Output the (x, y) coordinate of the center of the cell containing the given text.  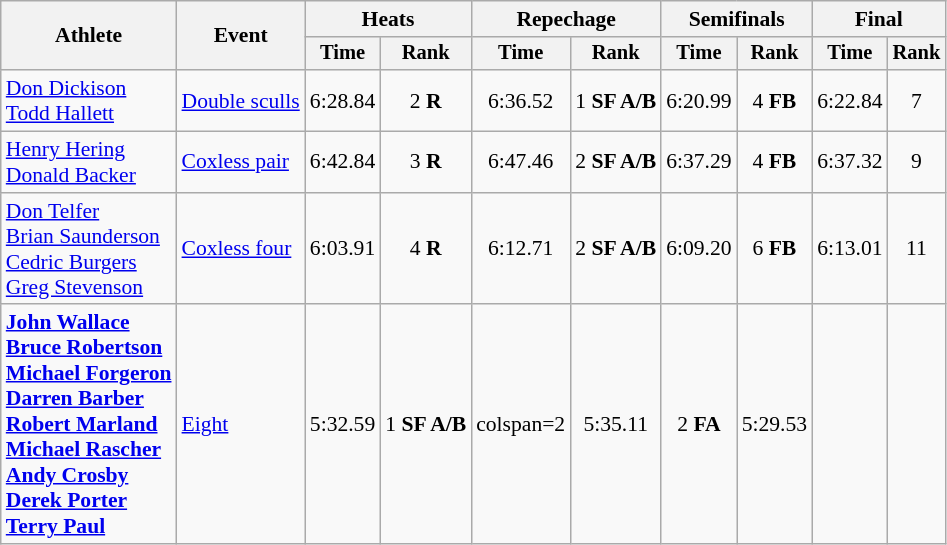
Coxless four (241, 249)
6:28.84 (342, 100)
5:29.53 (774, 425)
John WallaceBruce RobertsonMichael ForgeronDarren BarberRobert MarlandMichael RascherAndy CrosbyDerek PorterTerry Paul (89, 425)
Eight (241, 425)
Heats (388, 19)
Don TelferBrian SaundersonCedric BurgersGreg Stevenson (89, 249)
Repechage (566, 19)
Coxless pair (241, 162)
Henry HeringDonald Backer (89, 162)
6:37.29 (698, 162)
6:36.52 (520, 100)
Don DickisonTodd Hallett (89, 100)
2 R (426, 100)
9 (917, 162)
6:20.99 (698, 100)
Semifinals (736, 19)
Event (241, 36)
colspan=2 (520, 425)
2 FA (698, 425)
6:42.84 (342, 162)
7 (917, 100)
6:12.71 (520, 249)
6:09.20 (698, 249)
6:37.32 (850, 162)
3 R (426, 162)
6:13.01 (850, 249)
6:03.91 (342, 249)
6 FB (774, 249)
4 R (426, 249)
Athlete (89, 36)
6:47.46 (520, 162)
5:35.11 (616, 425)
Double sculls (241, 100)
6:22.84 (850, 100)
5:32.59 (342, 425)
Final (878, 19)
11 (917, 249)
